From the cell containing the given text, extract its center point as (x, y) coordinate. 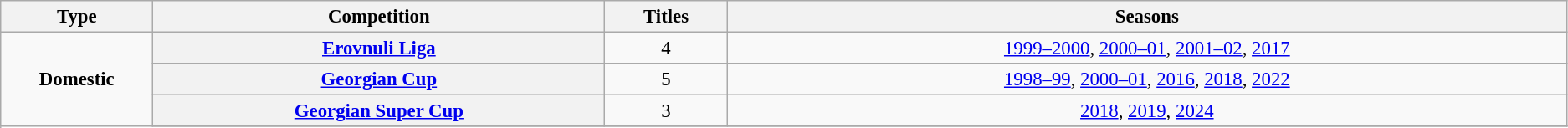
Erovnuli Liga (379, 49)
2018, 2019, 2024 (1146, 111)
Titles (666, 17)
Georgian Super Cup (379, 111)
5 (666, 79)
Type (77, 17)
4 (666, 49)
Domestic (77, 80)
1998–99, 2000–01, 2016, 2018, 2022 (1146, 79)
Seasons (1146, 17)
3 (666, 111)
1999–2000, 2000–01, 2001–02, 2017 (1146, 49)
Georgian Cup (379, 79)
Competition (379, 17)
